Extract the [x, y] coordinate from the center of the cell holding the provided text.  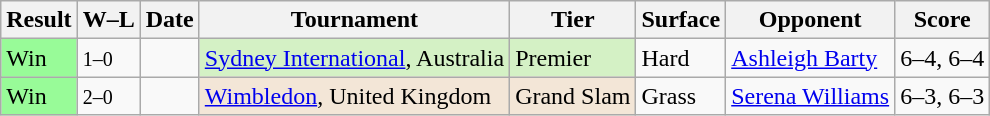
Hard [681, 58]
Grand Slam [573, 96]
Opponent [810, 20]
Date [170, 20]
2–0 [108, 96]
Score [942, 20]
Tournament [354, 20]
W–L [108, 20]
Wimbledon, United Kingdom [354, 96]
Tier [573, 20]
Serena Williams [810, 96]
Grass [681, 96]
6–3, 6–3 [942, 96]
Ashleigh Barty [810, 58]
6–4, 6–4 [942, 58]
Sydney International, Australia [354, 58]
Premier [573, 58]
Result [39, 20]
Surface [681, 20]
1–0 [108, 58]
